Scan for the cell matching the given text and deliver its [x, y] coordinate at center. 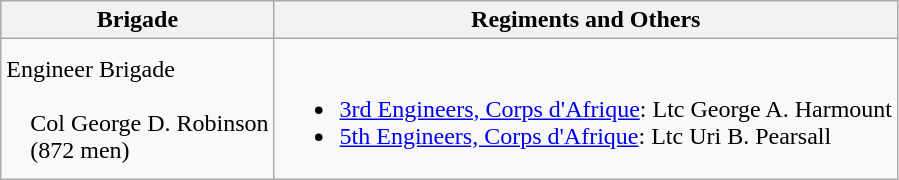
Engineer Brigade Col George D. Robinson (872 men) [138, 109]
Brigade [138, 20]
Regiments and Others [586, 20]
3rd Engineers, Corps d'Afrique: Ltc George A. Harmount5th Engineers, Corps d'Afrique: Ltc Uri B. Pearsall [586, 109]
